Return the (X, Y) coordinate for the center point of the cell that contains the specified text.  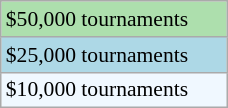
$10,000 tournaments (114, 90)
$25,000 tournaments (114, 55)
$50,000 tournaments (114, 19)
